Search for the cell housing the specified text and yield its (x, y) center coordinate. 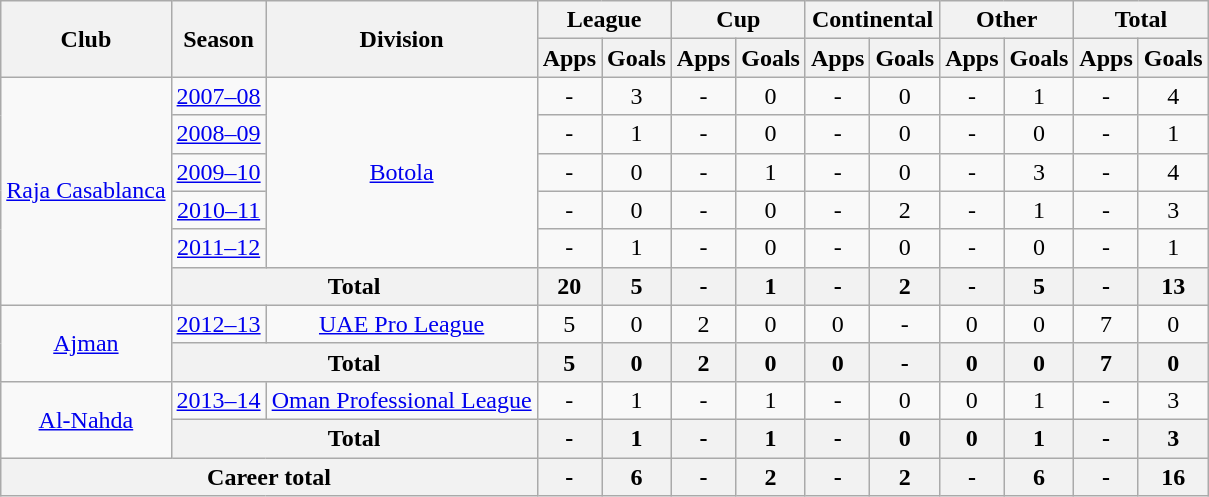
League (604, 20)
2010–11 (218, 210)
20 (569, 286)
Division (402, 39)
2013–14 (218, 400)
Continental (872, 20)
Cup (738, 20)
Oman Professional League (402, 400)
Other (1007, 20)
Season (218, 39)
Al-Nahda (86, 419)
2011–12 (218, 248)
2012–13 (218, 324)
16 (1173, 477)
2009–10 (218, 172)
Club (86, 39)
Raja Casablanca (86, 191)
2007–08 (218, 96)
Botola (402, 172)
13 (1173, 286)
Ajman (86, 343)
Career total (269, 477)
UAE Pro League (402, 324)
2008–09 (218, 134)
